Locate the cell with the specified text and output its (x, y) center coordinate. 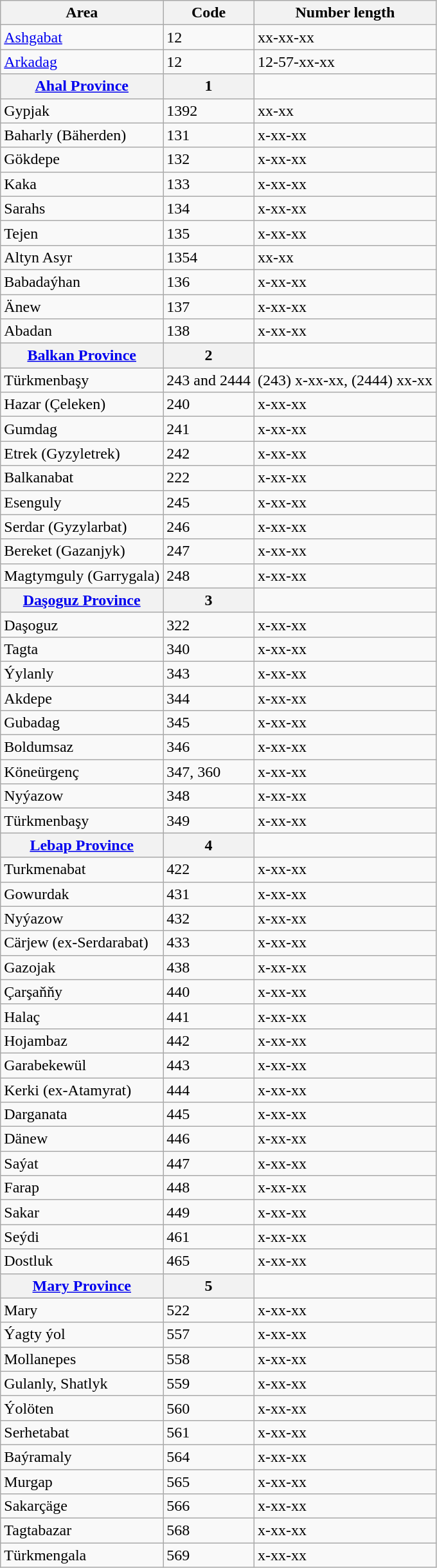
560 (209, 1408)
443 (209, 1065)
138 (209, 331)
Baharly (Bäherden) (82, 135)
132 (209, 160)
1 (209, 86)
Gubadag (82, 723)
Cärjew (ex-Serdarabat) (82, 943)
Akdepe (82, 698)
1392 (209, 111)
Tagtabazar (82, 1531)
447 (209, 1163)
Altyn Asyr (82, 257)
12-57-хх-хх (344, 62)
Lebap Province (82, 845)
Balkanabat (82, 478)
246 (209, 527)
345 (209, 723)
465 (209, 1261)
Sarahs (82, 208)
Number length (344, 13)
Änew (82, 307)
Mary (82, 1310)
558 (209, 1359)
3 (209, 600)
566 (209, 1506)
Ýylanly (82, 673)
Esenguly (82, 502)
137 (209, 307)
347, 360 (209, 772)
Saýat (82, 1163)
Ýagty ýol (82, 1335)
568 (209, 1531)
Boldumsaz (82, 747)
445 (209, 1115)
Köneürgenç (82, 772)
Kerki (ex-Atamyrat) (82, 1090)
247 (209, 551)
346 (209, 747)
133 (209, 184)
Balkan Province (82, 356)
Gowurdak (82, 894)
Ashgabat (82, 37)
5 (209, 1286)
Area (82, 13)
Bereket (Gazanjyk) (82, 551)
565 (209, 1481)
433 (209, 943)
Dänew (82, 1139)
461 (209, 1237)
Hazar (Çeleken) (82, 405)
Mary Province (82, 1286)
136 (209, 282)
Arkadag (82, 62)
432 (209, 918)
134 (209, 208)
322 (209, 624)
340 (209, 649)
Tejen (82, 233)
Çarşaňňy (82, 992)
Garabekewül (82, 1065)
Gulanly, Shatlyk (82, 1383)
Daşoguz Province (82, 600)
хх-хх-хх (344, 37)
Serhetabat (82, 1432)
Kaka (82, 184)
Code (209, 13)
Seýdi (82, 1237)
Babadaýhan (82, 282)
438 (209, 967)
Magtymguly (Garrygala) (82, 576)
441 (209, 1016)
Farap (82, 1188)
Etrek (Gyzyletrek) (82, 453)
135 (209, 233)
4 (209, 845)
240 (209, 405)
448 (209, 1188)
431 (209, 894)
248 (209, 576)
442 (209, 1041)
242 (209, 453)
348 (209, 796)
1354 (209, 257)
Halaç (82, 1016)
559 (209, 1383)
Darganata (82, 1115)
Murgap (82, 1481)
344 (209, 698)
Gypjak (82, 111)
2 (209, 356)
Sakar (82, 1212)
Baýramaly (82, 1457)
Hojambaz (82, 1041)
(243) х-хх-хх, (2444) хх-хх (344, 380)
444 (209, 1090)
Gumdag (82, 429)
Serdar (Gyzylarbat) (82, 527)
Tagta (82, 649)
Mollanepes (82, 1359)
Daşoguz (82, 624)
569 (209, 1555)
222 (209, 478)
245 (209, 502)
Dostluk (82, 1261)
422 (209, 870)
440 (209, 992)
243 and 2444 (209, 380)
449 (209, 1212)
Sakarçäge (82, 1506)
Turkmenabat (82, 870)
Türkmengala (82, 1555)
343 (209, 673)
561 (209, 1432)
Gökdepe (82, 160)
241 (209, 429)
Gazojak (82, 967)
349 (209, 821)
Abadan (82, 331)
131 (209, 135)
Ýolöten (82, 1408)
564 (209, 1457)
446 (209, 1139)
Ahal Province (82, 86)
522 (209, 1310)
557 (209, 1335)
